For the text-containing cell, return its midpoint in (X, Y) coordinate format. 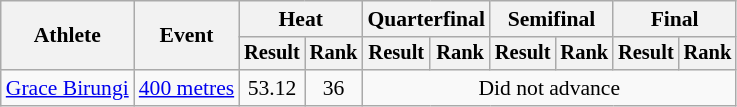
Quarterfinal (426, 19)
Event (186, 36)
Grace Birungi (68, 88)
Final (674, 19)
36 (334, 88)
400 metres (186, 88)
Semifinal (552, 19)
Did not advance (549, 88)
Athlete (68, 36)
53.12 (272, 88)
Heat (300, 19)
